Output the [X, Y] coordinate of the center of the cell containing the given text.  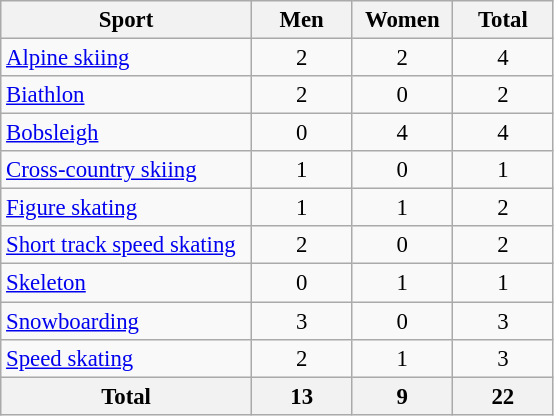
9 [402, 396]
Speed skating [126, 358]
Snowboarding [126, 321]
Sport [126, 20]
Short track speed skating [126, 245]
Bobsleigh [126, 133]
Women [402, 20]
Skeleton [126, 283]
13 [302, 396]
Cross-country skiing [126, 170]
Figure skating [126, 208]
Men [302, 20]
Alpine skiing [126, 58]
Biathlon [126, 95]
22 [504, 396]
